For the text-containing cell, return its midpoint in (x, y) coordinate format. 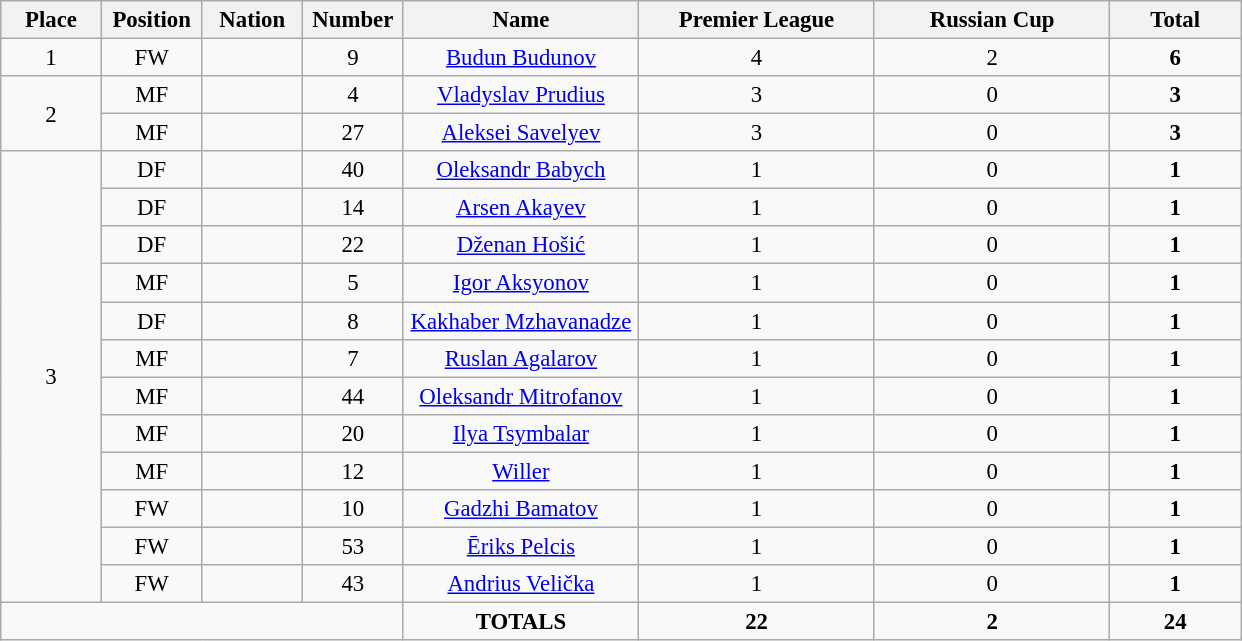
Ēriks Pelcis (521, 546)
Dženan Hošić (521, 245)
Russian Cup (992, 20)
Premier League (757, 20)
Oleksandr Mitrofanov (521, 396)
Aleksei Savelyev (521, 133)
8 (354, 321)
Andrius Velička (521, 584)
Place (52, 20)
Position (152, 20)
14 (354, 208)
Arsen Akayev (521, 208)
Number (354, 20)
7 (354, 358)
5 (354, 283)
Ilya Tsymbalar (521, 433)
Budun Budunov (521, 58)
43 (354, 584)
10 (354, 509)
Ruslan Agalarov (521, 358)
Nation (252, 20)
Willer (521, 471)
Vladyslav Prudius (521, 95)
TOTALS (521, 621)
6 (1176, 58)
Kakhaber Mzhavanadze (521, 321)
Name (521, 20)
40 (354, 170)
Total (1176, 20)
9 (354, 58)
24 (1176, 621)
Igor Aksyonov (521, 283)
12 (354, 471)
44 (354, 396)
53 (354, 546)
Gadzhi Bamatov (521, 509)
Oleksandr Babych (521, 170)
20 (354, 433)
27 (354, 133)
